Output the [X, Y] coordinate of the center of the cell containing the given text.  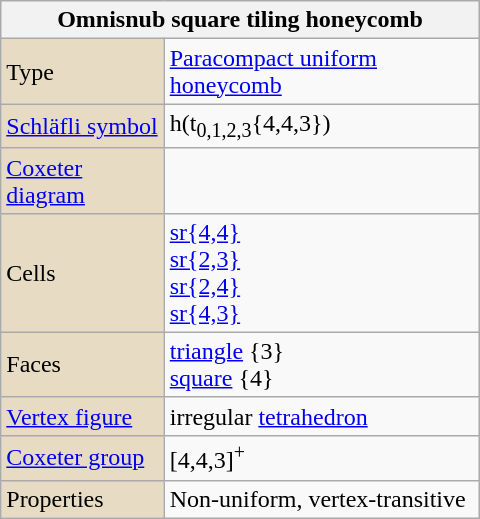
h(t0,1,2,3{4,4,3}) [322, 126]
Non-uniform, vertex-transitive [322, 499]
triangle {3}square {4} [322, 364]
Faces [82, 364]
Paracompact uniform honeycomb [322, 72]
Properties [82, 499]
Vertex figure [82, 416]
[4,4,3]+ [322, 458]
irregular tetrahedron [322, 416]
Coxeter group [82, 458]
Omnisnub square tiling honeycomb [240, 20]
sr{4,4} sr{2,3} sr{2,4} sr{4,3} [322, 272]
Schläfli symbol [82, 126]
Type [82, 72]
Cells [82, 272]
Coxeter diagram [82, 180]
